Return the [X, Y] coordinate for the center point of the cell that contains the specified text.  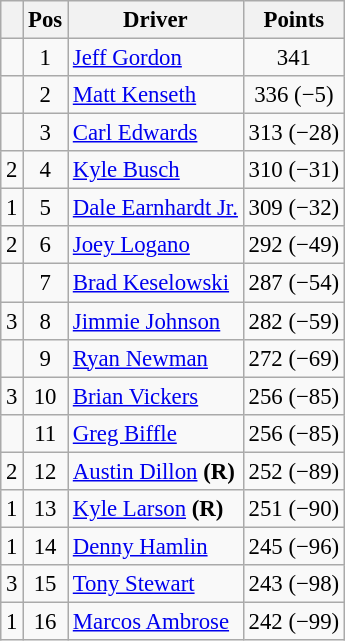
Brad Keselowski [156, 283]
10 [46, 396]
Ryan Newman [156, 358]
14 [46, 546]
292 (−49) [294, 245]
Denny Hamlin [156, 546]
Carl Edwards [156, 133]
Kyle Busch [156, 170]
313 (−28) [294, 133]
9 [46, 358]
Marcos Ambrose [156, 621]
252 (−89) [294, 471]
15 [46, 584]
Greg Biffle [156, 433]
Dale Earnhardt Jr. [156, 208]
245 (−96) [294, 546]
272 (−69) [294, 358]
242 (−99) [294, 621]
8 [46, 321]
5 [46, 208]
Joey Logano [156, 245]
Pos [46, 20]
282 (−59) [294, 321]
Matt Kenseth [156, 95]
4 [46, 170]
Austin Dillon (R) [156, 471]
287 (−54) [294, 283]
11 [46, 433]
Tony Stewart [156, 584]
310 (−31) [294, 170]
12 [46, 471]
243 (−98) [294, 584]
Driver [156, 20]
7 [46, 283]
251 (−90) [294, 509]
13 [46, 509]
336 (−5) [294, 95]
309 (−32) [294, 208]
Points [294, 20]
6 [46, 245]
16 [46, 621]
341 [294, 58]
Brian Vickers [156, 396]
Jeff Gordon [156, 58]
Kyle Larson (R) [156, 509]
Jimmie Johnson [156, 321]
